Scan for the cell matching the given text and deliver its [x, y] coordinate at center. 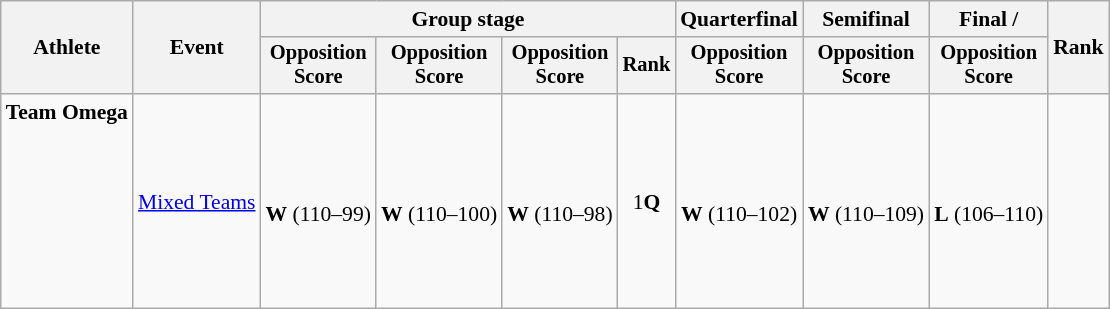
W (110–99) [318, 201]
Final / [988, 19]
Team Omega [67, 201]
Semifinal [866, 19]
1Q [647, 201]
Mixed Teams [197, 201]
Athlete [67, 48]
W (110–109) [866, 201]
Quarterfinal [739, 19]
Event [197, 48]
Group stage [468, 19]
W (110–100) [439, 201]
W (110–98) [560, 201]
L (106–110) [988, 201]
W (110–102) [739, 201]
